Extract the [X, Y] coordinate from the center of the cell holding the provided text.  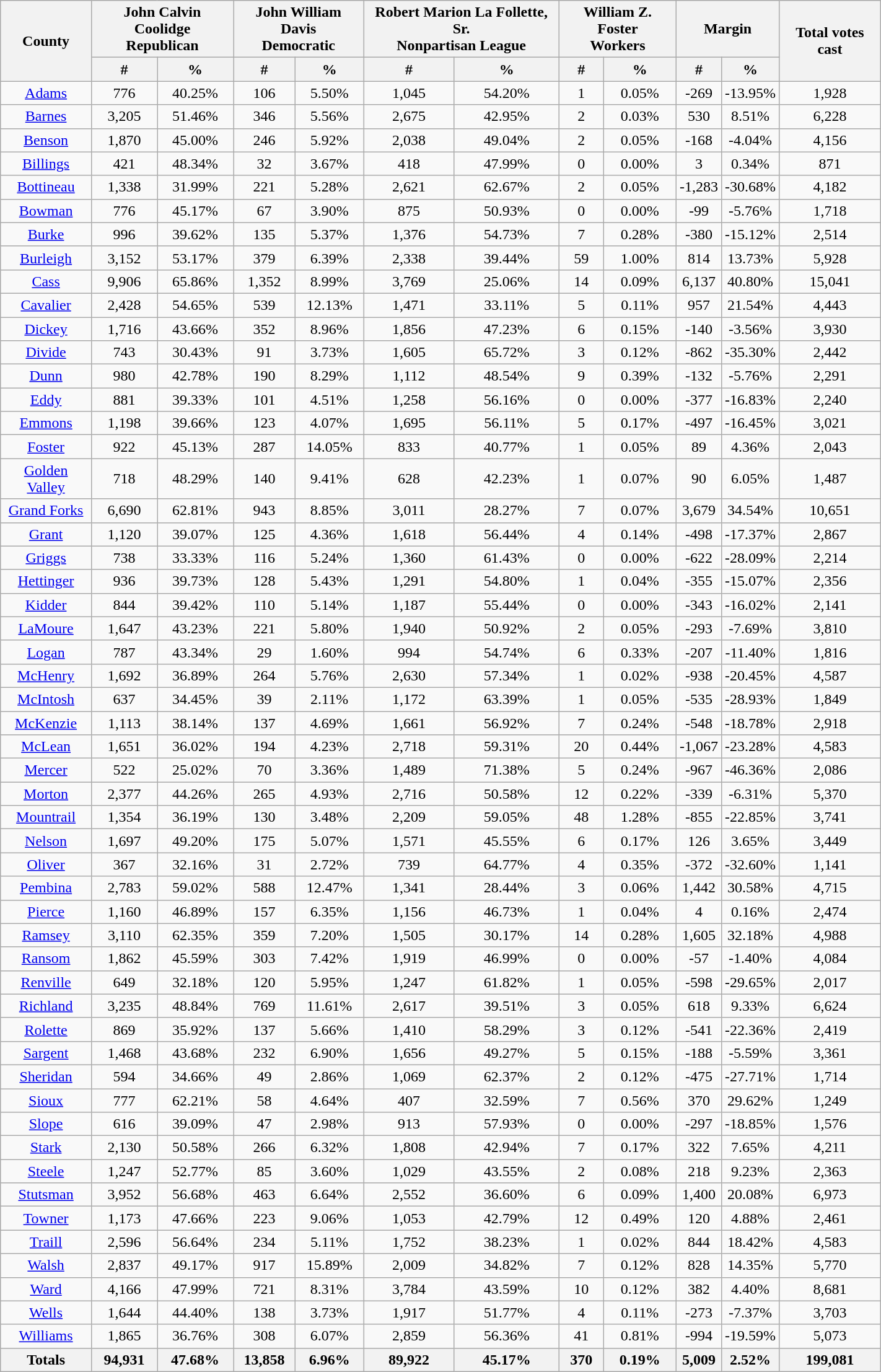
1,487 [830, 478]
-598 [699, 982]
0.19% [639, 1360]
828 [699, 1265]
Oliver [46, 864]
2,630 [409, 675]
Cass [46, 281]
-6.31% [751, 794]
8.31% [330, 1289]
30.43% [196, 353]
-967 [699, 770]
199,081 [830, 1360]
63.39% [507, 699]
2,442 [830, 353]
917 [265, 1265]
2,363 [830, 1171]
32.59% [507, 1100]
194 [265, 747]
-11.40% [751, 652]
Richland [46, 1006]
721 [265, 1289]
1,651 [124, 747]
Sheridan [46, 1076]
913 [409, 1124]
-188 [699, 1053]
54.73% [507, 234]
-57 [699, 959]
Grand Forks [46, 511]
57.93% [507, 1124]
9 [581, 376]
30.58% [751, 888]
522 [124, 770]
89 [699, 447]
57.34% [507, 675]
1,053 [409, 1218]
43.23% [196, 628]
130 [265, 817]
1,618 [409, 534]
6,973 [830, 1195]
42.79% [507, 1218]
2,461 [830, 1218]
90 [699, 478]
62.35% [196, 935]
-29.65% [751, 982]
-17.37% [751, 534]
787 [124, 652]
1,856 [409, 329]
Nelson [46, 841]
-475 [699, 1076]
Renville [46, 982]
-541 [699, 1029]
30.17% [507, 935]
10 [581, 1289]
2.11% [330, 699]
1,647 [124, 628]
-1,283 [699, 187]
-16.83% [751, 400]
62.37% [507, 1076]
5.07% [330, 841]
61.43% [507, 558]
6,624 [830, 1006]
43.55% [507, 1171]
-28.93% [751, 699]
62.67% [507, 187]
6,137 [699, 281]
5.24% [330, 558]
0.35% [639, 864]
20 [581, 747]
2,837 [124, 1265]
67 [265, 211]
5.37% [330, 234]
12.13% [330, 305]
1,113 [124, 723]
48.54% [507, 376]
Billings [46, 164]
234 [265, 1242]
769 [265, 1006]
265 [265, 794]
2,474 [830, 912]
5.66% [330, 1029]
871 [830, 164]
15,041 [830, 281]
1,489 [409, 770]
1,141 [830, 864]
1,656 [409, 1053]
Kidder [46, 605]
49.04% [507, 140]
-994 [699, 1336]
140 [265, 478]
-19.59% [751, 1336]
128 [265, 581]
1,172 [409, 699]
45.59% [196, 959]
56.36% [507, 1336]
9.23% [751, 1171]
Ward [46, 1289]
-1,067 [699, 747]
40.77% [507, 447]
Robert Marion La Follette, Sr.Nonpartisan League [462, 29]
2,783 [124, 888]
0.39% [639, 376]
59.05% [507, 817]
45.13% [196, 447]
123 [265, 423]
McIntosh [46, 699]
1,849 [830, 699]
34.54% [751, 511]
5.95% [330, 982]
54.74% [507, 652]
588 [265, 888]
1,156 [409, 912]
36.02% [196, 747]
21.54% [751, 305]
Mercer [46, 770]
8.96% [330, 329]
85 [265, 1171]
2,428 [124, 305]
62.21% [196, 1100]
-30.68% [751, 187]
Stark [46, 1148]
Bottineau [46, 187]
-16.45% [751, 423]
1,808 [409, 1148]
875 [409, 211]
1,341 [409, 888]
777 [124, 1100]
1,173 [124, 1218]
5,928 [830, 258]
58.29% [507, 1029]
649 [124, 982]
39.44% [507, 258]
594 [124, 1076]
6.96% [330, 1360]
39.73% [196, 581]
35.92% [196, 1029]
1,865 [124, 1336]
3,110 [124, 935]
223 [265, 1218]
5,770 [830, 1265]
4.40% [751, 1289]
Traill [46, 1242]
94,931 [124, 1360]
13.73% [751, 258]
LaMoure [46, 628]
3,021 [830, 423]
32 [265, 164]
1,695 [409, 423]
0.14% [639, 534]
1,697 [124, 841]
38.23% [507, 1242]
9,906 [124, 281]
4.64% [330, 1100]
1,045 [409, 93]
48.34% [196, 164]
3,810 [830, 628]
39.33% [196, 400]
Margin [728, 29]
6,228 [830, 117]
-3.56% [751, 329]
58 [265, 1100]
Slope [46, 1124]
43.34% [196, 652]
Griggs [46, 558]
Dickey [46, 329]
65.86% [196, 281]
4,156 [830, 140]
3.36% [330, 770]
2,338 [409, 258]
352 [265, 329]
3.48% [330, 817]
3.60% [330, 1171]
8.99% [330, 281]
7.20% [330, 935]
2,291 [830, 376]
2,867 [830, 534]
739 [409, 864]
1,571 [409, 841]
56.44% [507, 534]
6.32% [330, 1148]
7.42% [330, 959]
-497 [699, 423]
-372 [699, 864]
McLean [46, 747]
36.19% [196, 817]
1,917 [409, 1313]
869 [124, 1029]
Logan [46, 652]
138 [265, 1313]
40.80% [751, 281]
1,352 [265, 281]
1,249 [830, 1100]
1,862 [124, 959]
Pembina [46, 888]
308 [265, 1336]
0.34% [751, 164]
56.68% [196, 1195]
34.66% [196, 1076]
2,141 [830, 605]
4,988 [830, 935]
4,715 [830, 888]
54.80% [507, 581]
56.92% [507, 723]
2.98% [330, 1124]
3,235 [124, 1006]
Wells [46, 1313]
25.02% [196, 770]
2,377 [124, 794]
1,112 [409, 376]
-498 [699, 534]
32.16% [196, 864]
1,442 [699, 888]
1,160 [124, 912]
1,940 [409, 628]
Stutsman [46, 1195]
346 [265, 117]
12.47% [330, 888]
-269 [699, 93]
1,376 [409, 234]
2,918 [830, 723]
42.78% [196, 376]
42.95% [507, 117]
8.29% [330, 376]
45.00% [196, 140]
322 [699, 1148]
1,468 [124, 1053]
4.23% [330, 747]
-28.09% [751, 558]
1,069 [409, 1076]
71.38% [507, 770]
530 [699, 117]
-4.04% [751, 140]
-7.37% [751, 1313]
6.05% [751, 478]
-855 [699, 817]
-16.02% [751, 605]
54.20% [507, 93]
65.72% [507, 353]
13,858 [265, 1360]
4,084 [830, 959]
-35.30% [751, 353]
421 [124, 164]
6.39% [330, 258]
1.00% [639, 258]
4,587 [830, 675]
39.51% [507, 1006]
-140 [699, 329]
6.90% [330, 1053]
-99 [699, 211]
54.65% [196, 305]
-297 [699, 1124]
5.11% [330, 1242]
18.42% [751, 1242]
2,214 [830, 558]
2,043 [830, 447]
Rolette [46, 1029]
47.66% [196, 1218]
55.44% [507, 605]
-343 [699, 605]
2,514 [830, 234]
1,816 [830, 652]
6.35% [330, 912]
4,443 [830, 305]
2.86% [330, 1076]
Emmons [46, 423]
59.02% [196, 888]
50.93% [507, 211]
-1.40% [751, 959]
Adams [46, 93]
1,644 [124, 1313]
John Calvin CoolidgeRepublican [162, 29]
59.31% [507, 747]
Burke [46, 234]
-22.36% [751, 1029]
91 [265, 353]
Burleigh [46, 258]
4.93% [330, 794]
Williams [46, 1336]
Foster [46, 447]
1.60% [330, 652]
382 [699, 1289]
637 [124, 699]
463 [265, 1195]
Walsh [46, 1265]
5.80% [330, 628]
48.84% [196, 1006]
980 [124, 376]
3,703 [830, 1313]
125 [265, 534]
1,360 [409, 558]
814 [699, 258]
5,009 [699, 1360]
2,552 [409, 1195]
2,859 [409, 1336]
110 [265, 605]
943 [265, 511]
15.89% [330, 1265]
89,922 [409, 1360]
0.08% [639, 1171]
9.33% [751, 1006]
-207 [699, 652]
29.62% [751, 1100]
Morton [46, 794]
Sargent [46, 1053]
1,410 [409, 1029]
County [46, 41]
4,166 [124, 1289]
49 [265, 1076]
1,338 [124, 187]
49.20% [196, 841]
8,681 [830, 1289]
2,356 [830, 581]
175 [265, 841]
40.25% [196, 93]
232 [265, 1053]
44.26% [196, 794]
-622 [699, 558]
Totals [46, 1360]
4.88% [751, 1218]
50.92% [507, 628]
41 [581, 1336]
922 [124, 447]
1,661 [409, 723]
1,505 [409, 935]
Steele [46, 1171]
47 [265, 1124]
1,471 [409, 305]
46.89% [196, 912]
Towner [46, 1218]
743 [124, 353]
62.81% [196, 511]
5.14% [330, 605]
936 [124, 581]
1,692 [124, 675]
0.22% [639, 794]
5.50% [330, 93]
0.56% [639, 1100]
Bowman [46, 211]
1,187 [409, 605]
359 [265, 935]
1,718 [830, 211]
1,120 [124, 534]
29 [265, 652]
2,017 [830, 982]
John William DavisDemocratic [299, 29]
738 [124, 558]
Dunn [46, 376]
2.52% [751, 1360]
-380 [699, 234]
Divide [46, 353]
20.08% [751, 1195]
Ramsey [46, 935]
28.44% [507, 888]
5.92% [330, 140]
0.49% [639, 1218]
218 [699, 1171]
996 [124, 234]
4.69% [330, 723]
8.51% [751, 117]
-355 [699, 581]
5,073 [830, 1336]
39.62% [196, 234]
-18.85% [751, 1124]
-862 [699, 353]
47.23% [507, 329]
-22.85% [751, 817]
-339 [699, 794]
407 [409, 1100]
3,205 [124, 117]
-27.71% [751, 1076]
9.41% [330, 478]
4,182 [830, 187]
2,621 [409, 187]
48.29% [196, 478]
157 [265, 912]
2,130 [124, 1148]
39.66% [196, 423]
Cavalier [46, 305]
190 [265, 376]
43.66% [196, 329]
53.17% [196, 258]
64.77% [507, 864]
3.90% [330, 211]
2,596 [124, 1242]
3,361 [830, 1053]
28.27% [507, 511]
43.59% [507, 1289]
1,029 [409, 1171]
2.72% [330, 864]
-23.28% [751, 747]
9.06% [330, 1218]
135 [265, 234]
3,449 [830, 841]
1.28% [639, 817]
2,086 [830, 770]
539 [265, 305]
2,038 [409, 140]
Mountrail [46, 817]
4.07% [330, 423]
-18.78% [751, 723]
718 [124, 478]
3,011 [409, 511]
Grant [46, 534]
56.16% [507, 400]
101 [265, 400]
Total votes cast [830, 41]
39.42% [196, 605]
1,198 [124, 423]
1,354 [124, 817]
5.28% [330, 187]
3,679 [699, 511]
379 [265, 258]
51.46% [196, 117]
881 [124, 400]
-32.60% [751, 864]
39.07% [196, 534]
31.99% [196, 187]
-168 [699, 140]
3,741 [830, 817]
264 [265, 675]
34.45% [196, 699]
-938 [699, 675]
2,240 [830, 400]
-46.36% [751, 770]
3.65% [751, 841]
61.82% [507, 982]
William Z. FosterWorkers [617, 29]
303 [265, 959]
2,716 [409, 794]
3,769 [409, 281]
48 [581, 817]
3,784 [409, 1289]
56.64% [196, 1242]
44.40% [196, 1313]
1,752 [409, 1242]
1,919 [409, 959]
246 [265, 140]
0.33% [639, 652]
-15.07% [751, 581]
957 [699, 305]
616 [124, 1124]
10,651 [830, 511]
45.55% [507, 841]
-5.59% [751, 1053]
266 [265, 1148]
49.27% [507, 1053]
46.73% [507, 912]
Sioux [46, 1100]
8.85% [330, 511]
833 [409, 447]
-548 [699, 723]
-15.12% [751, 234]
0.81% [639, 1336]
5.43% [330, 581]
2,675 [409, 117]
4,211 [830, 1148]
6.64% [330, 1195]
0.44% [639, 747]
Golden Valley [46, 478]
39 [265, 699]
McKenzie [46, 723]
Barnes [46, 117]
628 [409, 478]
-7.69% [751, 628]
11.61% [330, 1006]
0.16% [751, 912]
1,870 [124, 140]
33.33% [196, 558]
59 [581, 258]
31 [265, 864]
33.11% [507, 305]
-535 [699, 699]
994 [409, 652]
2,009 [409, 1265]
-293 [699, 628]
Ransom [46, 959]
51.77% [507, 1313]
1,258 [409, 400]
0.06% [639, 888]
25.06% [507, 281]
Benson [46, 140]
McHenry [46, 675]
618 [699, 1006]
-132 [699, 376]
70 [265, 770]
1,716 [124, 329]
-13.95% [751, 93]
36.89% [196, 675]
106 [265, 93]
1,928 [830, 93]
Hettinger [46, 581]
3,930 [830, 329]
367 [124, 864]
3,952 [124, 1195]
2,419 [830, 1029]
116 [265, 558]
-273 [699, 1313]
6,690 [124, 511]
14.35% [751, 1265]
126 [699, 841]
36.76% [196, 1336]
Pierce [46, 912]
2,617 [409, 1006]
287 [265, 447]
14.05% [330, 447]
3.67% [330, 164]
5,370 [830, 794]
2,209 [409, 817]
2,718 [409, 747]
0.03% [639, 117]
5.76% [330, 675]
1,576 [830, 1124]
49.17% [196, 1265]
418 [409, 164]
7.65% [751, 1148]
-377 [699, 400]
6.07% [330, 1336]
42.94% [507, 1148]
36.60% [507, 1195]
47.68% [196, 1360]
38.14% [196, 723]
39.09% [196, 1124]
5.56% [330, 117]
1,291 [409, 581]
43.68% [196, 1053]
42.23% [507, 478]
52.77% [196, 1171]
46.99% [507, 959]
3,152 [124, 258]
34.82% [507, 1265]
56.11% [507, 423]
4.51% [330, 400]
1,714 [830, 1076]
Eddy [46, 400]
-20.45% [751, 675]
1,400 [699, 1195]
